Extract the [X, Y] coordinate from the center of the cell holding the provided text.  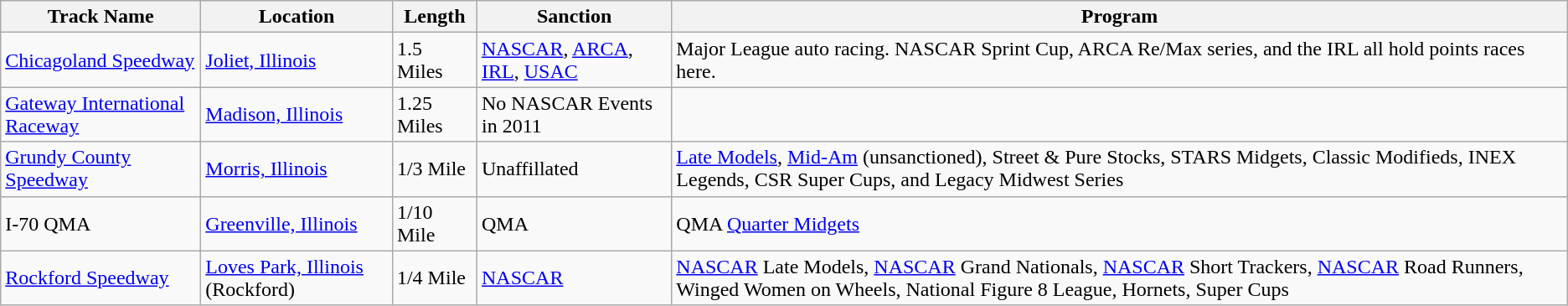
NASCAR, ARCA, IRL, USAC [575, 60]
Location [297, 17]
Rockford Speedway [101, 278]
NASCAR [575, 278]
1/3 Mile [434, 169]
Length [434, 17]
QMA Quarter Midgets [1119, 223]
Gateway International Raceway [101, 114]
Unaffillated [575, 169]
No NASCAR Events in 2011 [575, 114]
Program [1119, 17]
Joliet, Illinois [297, 60]
I-70 QMA [101, 223]
QMA [575, 223]
Late Models, Mid-Am (unsanctioned), Street & Pure Stocks, STARS Midgets, Classic Modifieds, INEX Legends, CSR Super Cups, and Legacy Midwest Series [1119, 169]
1.5 Miles [434, 60]
1.25 Miles [434, 114]
Major League auto racing. NASCAR Sprint Cup, ARCA Re/Max series, and the IRL all hold points races here. [1119, 60]
Morris, Illinois [297, 169]
Greenville, Illinois [297, 223]
Loves Park, Illinois (Rockford) [297, 278]
1/4 Mile [434, 278]
Sanction [575, 17]
1/10 Mile [434, 223]
Chicagoland Speedway [101, 60]
Track Name [101, 17]
Madison, Illinois [297, 114]
Grundy County Speedway [101, 169]
